Return the (x, y) coordinate for the center point of the cell that contains the specified text.  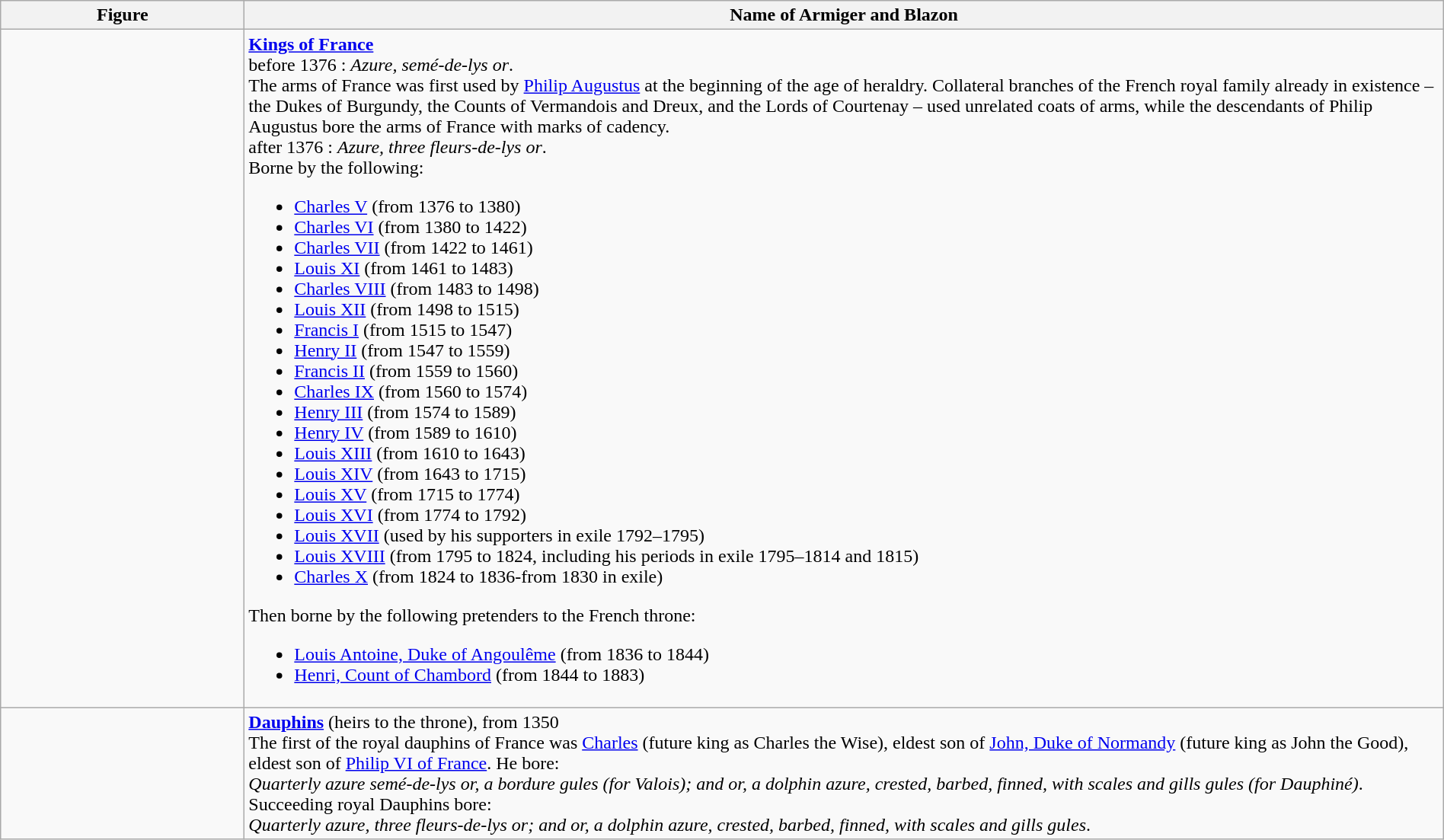
Figure (123, 15)
Name of Armiger and Blazon (844, 15)
